Locate the cell with the specified text and output its [X, Y] center coordinate. 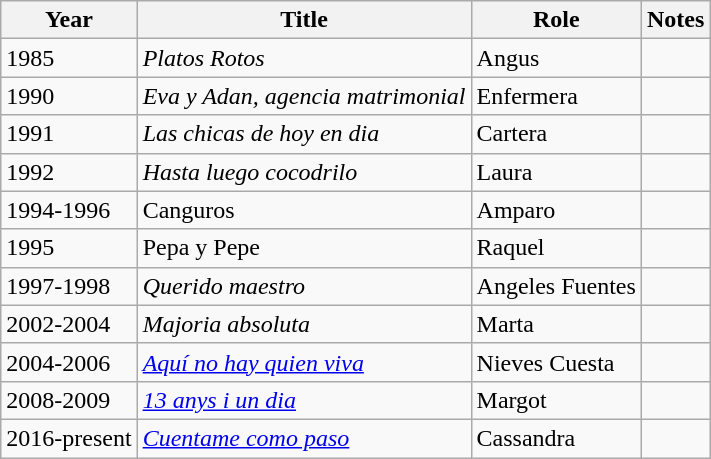
Las chicas de hoy en dia [304, 134]
Cuentame como paso [304, 438]
13 anys i un dia [304, 400]
2002-2004 [69, 324]
Angus [556, 58]
Marta [556, 324]
1992 [69, 172]
Eva y Adan, agencia matrimonial [304, 96]
1991 [69, 134]
Aquí no hay quien viva [304, 362]
1997-1998 [69, 286]
Canguros [304, 210]
Angeles Fuentes [556, 286]
Hasta luego cocodrilo [304, 172]
2004-2006 [69, 362]
Cassandra [556, 438]
2016-present [69, 438]
Pepa y Pepe [304, 248]
Nieves Cuesta [556, 362]
Role [556, 20]
Notes [675, 20]
1990 [69, 96]
Laura [556, 172]
Cartera [556, 134]
Platos Rotos [304, 58]
Title [304, 20]
Year [69, 20]
Majoria absoluta [304, 324]
Margot [556, 400]
Querido maestro [304, 286]
Raquel [556, 248]
1995 [69, 248]
1994-1996 [69, 210]
Enfermera [556, 96]
2008-2009 [69, 400]
1985 [69, 58]
Amparo [556, 210]
